For the text-containing cell, return its midpoint in [X, Y] coordinate format. 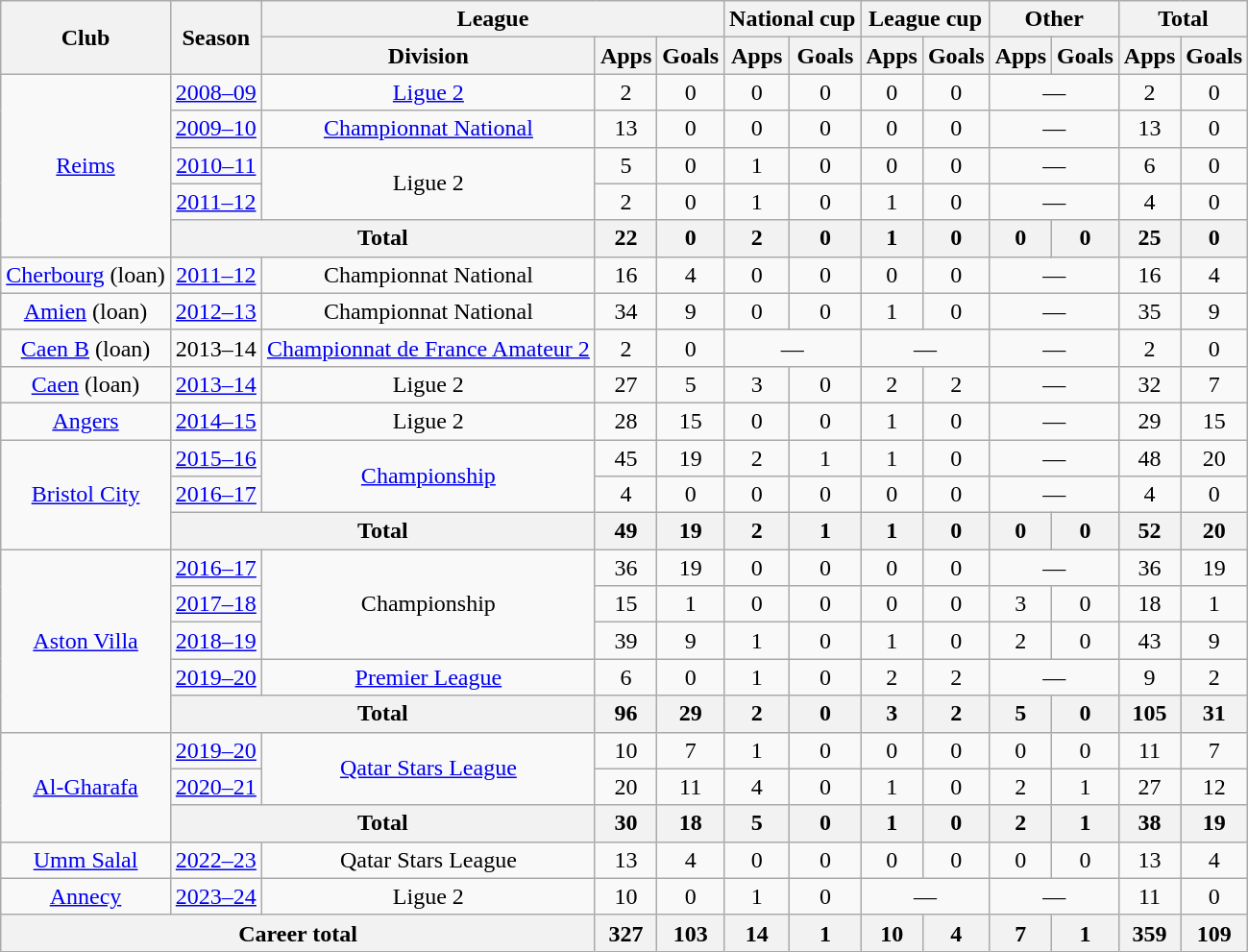
Premier League [428, 677]
359 [1149, 933]
2018–19 [215, 641]
League cup [925, 19]
Cherbourg (loan) [86, 275]
96 [625, 714]
2010–11 [215, 165]
38 [1149, 823]
Season [215, 37]
35 [1149, 311]
2009–10 [215, 129]
105 [1149, 714]
2008–09 [215, 92]
12 [1214, 787]
43 [1149, 641]
45 [625, 458]
109 [1214, 933]
Umm Salal [86, 860]
25 [1149, 238]
Career total [298, 933]
Angers [86, 421]
2023–24 [215, 896]
31 [1214, 714]
Amien (loan) [86, 311]
Division [428, 56]
Other [1054, 19]
League [492, 19]
32 [1149, 384]
Caen B (loan) [86, 348]
52 [1149, 531]
28 [625, 421]
22 [625, 238]
39 [625, 641]
Aston Villa [86, 641]
2015–16 [215, 458]
Caen (loan) [86, 384]
48 [1149, 458]
Reims [86, 165]
103 [691, 933]
National cup [793, 19]
49 [625, 531]
Bristol City [86, 495]
2017–18 [215, 604]
14 [757, 933]
30 [625, 823]
327 [625, 933]
2020–21 [215, 787]
Annecy [86, 896]
34 [625, 311]
Championnat de France Amateur 2 [428, 348]
2012–13 [215, 311]
2014–15 [215, 421]
2022–23 [215, 860]
Club [86, 37]
Al-Gharafa [86, 787]
